Pinpoint the cell where the given text exists, returning its (x, y) midpoint coordinate. 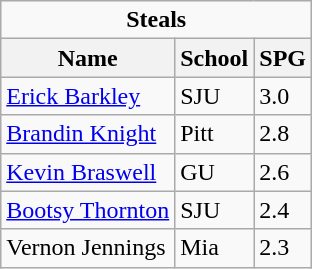
Vernon Jennings (88, 248)
2.3 (283, 248)
Steals (156, 20)
GU (214, 172)
Mia (214, 248)
2.4 (283, 210)
Pitt (214, 134)
Kevin Braswell (88, 172)
3.0 (283, 96)
School (214, 58)
Bootsy Thornton (88, 210)
Name (88, 58)
Erick Barkley (88, 96)
Brandin Knight (88, 134)
2.6 (283, 172)
SPG (283, 58)
2.8 (283, 134)
